Detect which cell encompasses the target text, then output its (x, y) center coordinate. 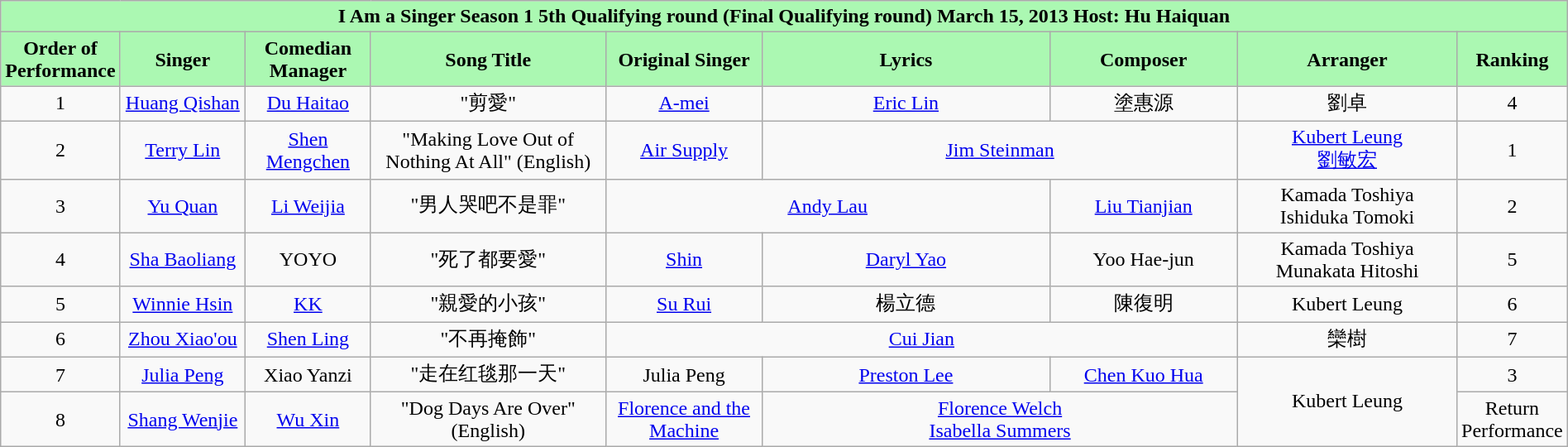
"Making Love Out of Nothing At All" (English) (488, 150)
Shang Wenjie (183, 419)
Shin (683, 260)
A-mei (683, 104)
Arranger (1346, 60)
Xiao Yanzi (308, 374)
KK (308, 305)
Original Singer (683, 60)
"走在红毯那一天" (488, 374)
Song Title (488, 60)
8 (60, 419)
Shen Mengchen (308, 150)
Wu Xin (308, 419)
Eric Lin (906, 104)
Su Rui (683, 305)
"不再掩飾" (488, 339)
Florence and the Machine (683, 419)
欒樹 (1346, 339)
Winnie Hsin (183, 305)
Return Performance (1513, 419)
Order of Performance (60, 60)
Comedian Manager (308, 60)
YOYO (308, 260)
Jim Steinman (1001, 150)
Andy Lau (827, 205)
Composer (1143, 60)
Cui Jian (921, 339)
"男人哭吧不是罪" (488, 205)
Kamada ToshiyaIshiduka Tomoki (1346, 205)
Liu Tianjian (1143, 205)
Shen Ling (308, 339)
"剪愛" (488, 104)
Huang Qishan (183, 104)
Air Supply (683, 150)
Yu Quan (183, 205)
"死了都要愛" (488, 260)
Preston Lee (906, 374)
I Am a Singer Season 1 5th Qualifying round (Final Qualifying round) March 15, 2013 Host: Hu Haiquan (784, 17)
Singer (183, 60)
Yoo Hae-jun (1143, 260)
"Dog Days Are Over" (English) (488, 419)
Zhou Xiao'ou (183, 339)
Florence WelchIsabella Summers (1001, 419)
陳復明 (1143, 305)
"親愛的小孩" (488, 305)
塗惠源 (1143, 104)
Ranking (1513, 60)
Sha Baoliang (183, 260)
Daryl Yao (906, 260)
楊立德 (906, 305)
Kubert Leung劉敏宏 (1346, 150)
Terry Lin (183, 150)
劉卓 (1346, 104)
Kamada ToshiyaMunakata Hitoshi (1346, 260)
Chen Kuo Hua (1143, 374)
Lyrics (906, 60)
Du Haitao (308, 104)
Li Weijia (308, 205)
